For the text-containing cell, return its midpoint in [X, Y] coordinate format. 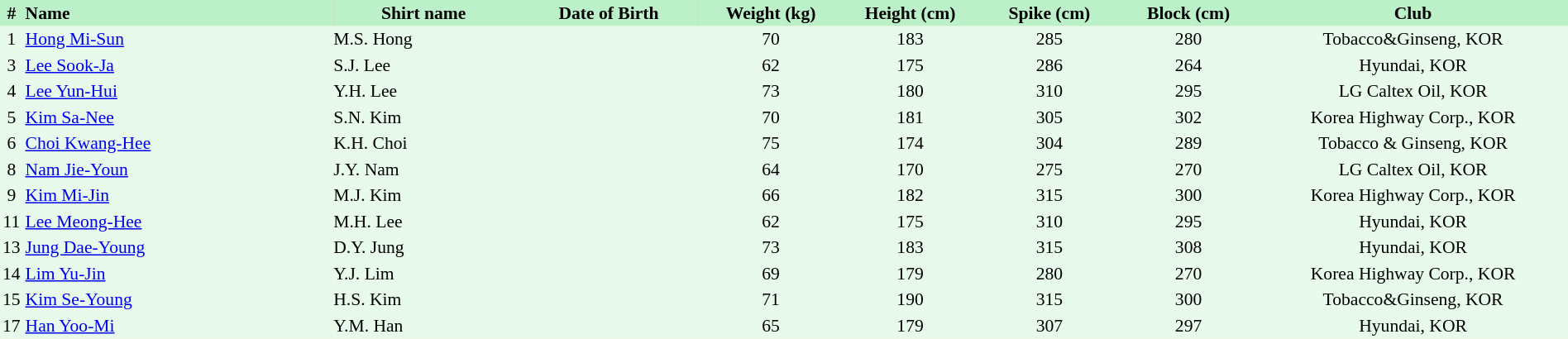
305 [1049, 117]
69 [771, 274]
Choi Kwang-Hee [177, 144]
H.S. Kim [423, 299]
286 [1049, 65]
307 [1049, 326]
Block (cm) [1188, 13]
Lee Meong-Hee [177, 222]
182 [910, 195]
17 [12, 326]
J.Y. Nam [423, 169]
4 [12, 91]
64 [771, 169]
M.H. Lee [423, 222]
71 [771, 299]
Lim Yu-Jin [177, 274]
Jung Dae-Young [177, 248]
Club [1413, 13]
Spike (cm) [1049, 13]
Height (cm) [910, 13]
308 [1188, 248]
66 [771, 195]
S.J. Lee [423, 65]
5 [12, 117]
170 [910, 169]
Shirt name [423, 13]
# [12, 13]
Date of Birth [609, 13]
275 [1049, 169]
174 [910, 144]
304 [1049, 144]
Tobacco & Ginseng, KOR [1413, 144]
Lee Sook-Ja [177, 65]
M.S. Hong [423, 40]
1 [12, 40]
6 [12, 144]
14 [12, 274]
9 [12, 195]
Y.J. Lim [423, 274]
11 [12, 222]
75 [771, 144]
3 [12, 65]
285 [1049, 40]
Kim Mi-Jin [177, 195]
Nam Jie-Youn [177, 169]
65 [771, 326]
Han Yoo-Mi [177, 326]
K.H. Choi [423, 144]
264 [1188, 65]
289 [1188, 144]
Weight (kg) [771, 13]
M.J. Kim [423, 195]
15 [12, 299]
181 [910, 117]
Y.H. Lee [423, 91]
Lee Yun-Hui [177, 91]
13 [12, 248]
D.Y. Jung [423, 248]
190 [910, 299]
Hong Mi-Sun [177, 40]
Name [177, 13]
8 [12, 169]
Y.M. Han [423, 326]
302 [1188, 117]
Kim Sa-Nee [177, 117]
180 [910, 91]
Kim Se-Young [177, 299]
297 [1188, 326]
S.N. Kim [423, 117]
